Output the [x, y] coordinate of the center of the cell containing the given text.  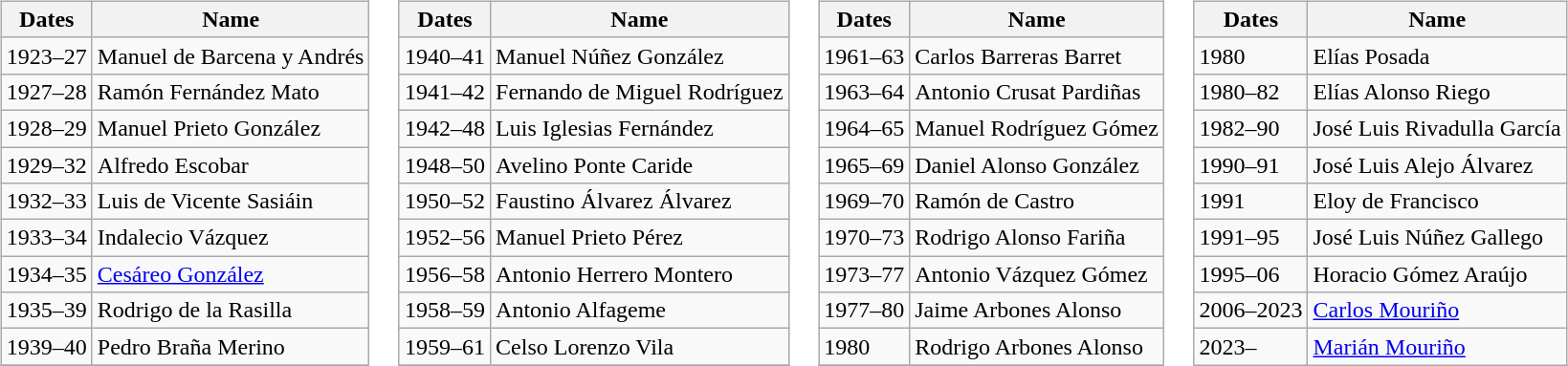
1940–41 [444, 55]
1980–82 [1251, 92]
Elías Posada [1437, 55]
1934–35 [46, 274]
Manuel de Barcena y Andrés [231, 55]
Rodrigo Arbones Alonso [1037, 347]
Carlos Mouriño [1437, 311]
1923–27 [46, 55]
1973–77 [865, 274]
Rodrigo Alonso Fariña [1037, 238]
Ramón de Castro [1037, 202]
1928–29 [46, 128]
1961–63 [865, 55]
1964–65 [865, 128]
1977–80 [865, 311]
1950–52 [444, 202]
Celso Lorenzo Vila [640, 347]
1990–91 [1251, 165]
Manuel Rodríguez Gómez [1037, 128]
Eloy de Francisco [1437, 202]
1965–69 [865, 165]
Antonio Vázquez Gómez [1037, 274]
2006–2023 [1251, 311]
1932–33 [46, 202]
Indalecio Vázquez [231, 238]
Horacio Gómez Araújo [1437, 274]
1948–50 [444, 165]
Daniel Alonso González [1037, 165]
Avelino Ponte Caride [640, 165]
1927–28 [46, 92]
2023– [1251, 347]
1958–59 [444, 311]
Manuel Prieto Pérez [640, 238]
José Luis Alejo Álvarez [1437, 165]
Luis de Vicente Sasiáin [231, 202]
1970–73 [865, 238]
Antonio Crusat Pardiñas [1037, 92]
Rodrigo de la Rasilla [231, 311]
Carlos Barreras Barret [1037, 55]
1963–64 [865, 92]
José Luis Núñez Gallego [1437, 238]
Manuel Núñez González [640, 55]
1995–06 [1251, 274]
1935–39 [46, 311]
1941–42 [444, 92]
Alfredo Escobar [231, 165]
1939–40 [46, 347]
Ramón Fernández Mato [231, 92]
Antonio Herrero Montero [640, 274]
Cesáreo González [231, 274]
1933–34 [46, 238]
1982–90 [1251, 128]
Fernando de Miguel Rodríguez [640, 92]
José Luis Rivadulla García [1437, 128]
Jaime Arbones Alonso [1037, 311]
Antonio Alfageme [640, 311]
1952–56 [444, 238]
1929–32 [46, 165]
Manuel Prieto González [231, 128]
Luis Iglesias Fernández [640, 128]
Faustino Álvarez Álvarez [640, 202]
1942–48 [444, 128]
1991 [1251, 202]
Marián Mouriño [1437, 347]
Elías Alonso Riego [1437, 92]
1991–95 [1251, 238]
Pedro Braña Merino [231, 347]
1956–58 [444, 274]
1969–70 [865, 202]
1959–61 [444, 347]
